Extract the (x, y) coordinate from the center of the cell holding the provided text.  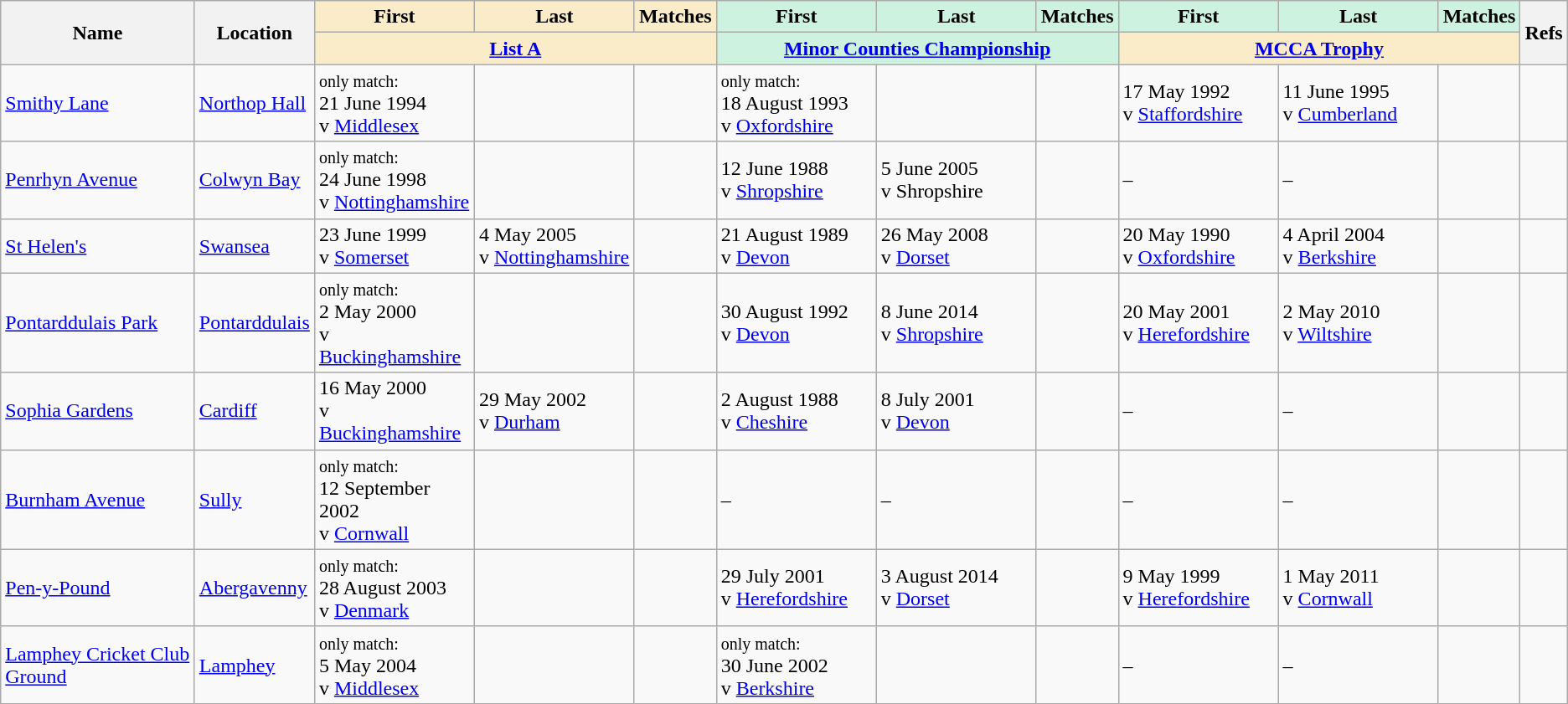
17 May 1992v Staffordshire (1198, 103)
Smithy Lane (98, 103)
Burnham Avenue (98, 499)
Colwyn Bay (255, 180)
Penrhyn Avenue (98, 180)
only match:5 May 2004v Middlesex (394, 665)
8 June 2014v Shropshire (957, 323)
29 May 2002v Durham (554, 411)
5 June 2005v Shropshire (957, 180)
Northop Hall (255, 103)
only match:2 May 2000v Buckinghamshire (394, 323)
2 May 2010v Wiltshire (1359, 323)
only match:18 August 1993v Oxfordshire (796, 103)
only match:28 August 2003v Denmark (394, 588)
2 August 1988v Cheshire (796, 411)
Name (98, 33)
Pontarddulais (255, 323)
21 August 1989v Devon (796, 246)
29 July 2001v Herefordshire (796, 588)
St Helen's (98, 246)
20 May 1990v Oxfordshire (1198, 246)
only match:12 September 2002v Cornwall (394, 499)
4 May 2005v Nottinghamshire (554, 246)
Swansea (255, 246)
20 May 2001v Herefordshire (1198, 323)
8 July 2001v Devon (957, 411)
Refs (1544, 33)
1 May 2011v Cornwall (1359, 588)
16 May 2000v Buckinghamshire (394, 411)
only match:30 June 2002v Berkshire (796, 665)
Lamphey (255, 665)
26 May 2008v Dorset (957, 246)
12 June 1988v Shropshire (796, 180)
23 June 1999v Somerset (394, 246)
9 May 1999v Herefordshire (1198, 588)
Cardiff (255, 411)
Abergavenny (255, 588)
4 April 2004v Berkshire (1359, 246)
MCCA Trophy (1319, 49)
11 June 1995v Cumberland (1359, 103)
only match:21 June 1994v Middlesex (394, 103)
Lamphey Cricket Club Ground (98, 665)
3 August 2014v Dorset (957, 588)
Pontarddulais Park (98, 323)
Minor Counties Championship (917, 49)
Sully (255, 499)
Sophia Gardens (98, 411)
only match:24 June 1998v Nottinghamshire (394, 180)
30 August 1992v Devon (796, 323)
List A (515, 49)
Location (255, 33)
Pen-y-Pound (98, 588)
